Identify which cell holds the provided text, then report its (X, Y) central coordinate. 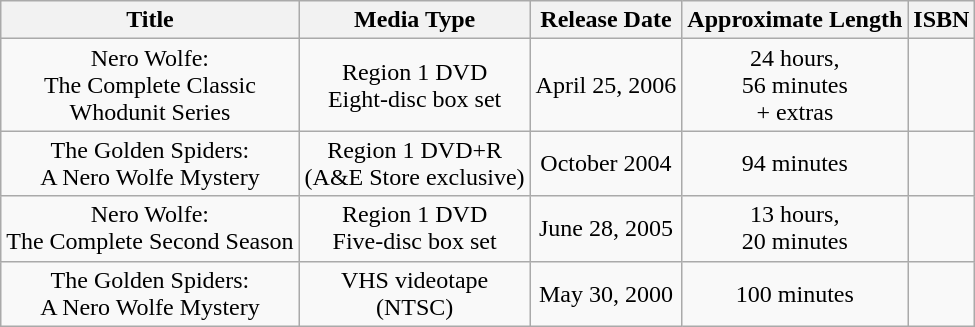
Region 1 DVDEight-disc box set (414, 85)
100 minutes (795, 294)
Approximate Length (795, 20)
VHS videotape(NTSC) (414, 294)
Media Type (414, 20)
24 hours,56 minutes+ extras (795, 85)
Release Date (606, 20)
Region 1 DVDFive-disc box set (414, 228)
Region 1 DVD+R(A&E Store exclusive) (414, 164)
13 hours,20 minutes (795, 228)
ISBN (942, 20)
Nero Wolfe:The Complete Second Season (150, 228)
May 30, 2000 (606, 294)
June 28, 2005 (606, 228)
October 2004 (606, 164)
Nero Wolfe:The Complete ClassicWhodunit Series (150, 85)
April 25, 2006 (606, 85)
94 minutes (795, 164)
Title (150, 20)
